Identify which cell holds the provided text, then report its (x, y) central coordinate. 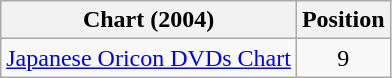
9 (343, 58)
Japanese Oricon DVDs Chart (149, 58)
Position (343, 20)
Chart (2004) (149, 20)
